For the text-containing cell, return its midpoint in (x, y) coordinate format. 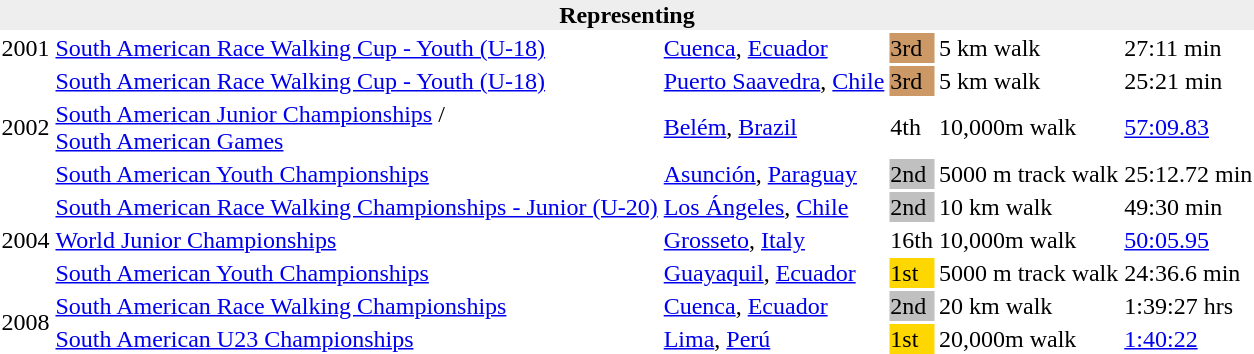
27:11 min (1188, 48)
25:21 min (1188, 81)
Asunción, Paraguay (774, 174)
50:05.95 (1188, 240)
2008 (26, 322)
2002 (26, 128)
4th (912, 128)
Grosseto, Italy (774, 240)
Los Ángeles, Chile (774, 207)
Representing (627, 15)
10 km walk (1029, 207)
20 km walk (1029, 306)
1:40:22 (1188, 339)
2004 (26, 240)
Lima, Perú (774, 339)
24:36.6 min (1188, 273)
2001 (26, 48)
South American Race Walking Championships (356, 306)
49:30 min (1188, 207)
20,000m walk (1029, 339)
Belém, Brazil (774, 128)
South American Race Walking Championships - Junior (U-20) (356, 207)
World Junior Championships (356, 240)
57:09.83 (1188, 128)
16th (912, 240)
Puerto Saavedra, Chile (774, 81)
25:12.72 min (1188, 174)
Guayaquil, Ecuador (774, 273)
1:39:27 hrs (1188, 306)
South American Junior Championships / South American Games (356, 128)
South American U23 Championships (356, 339)
